Capture the cell that displays the provided text and extract its (x, y) central coordinate. 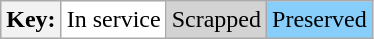
Scrapped (216, 20)
Preserved (320, 20)
Key: (31, 20)
In service (114, 20)
